For the text-containing cell, return its midpoint in (x, y) coordinate format. 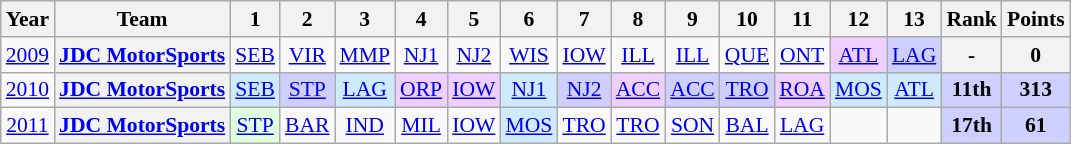
12 (858, 19)
2011 (28, 126)
ROA (802, 90)
2 (308, 19)
4 (421, 19)
313 (1036, 90)
9 (692, 19)
SON (692, 126)
MMP (364, 55)
BAL (747, 126)
61 (1036, 126)
ORP (421, 90)
2010 (28, 90)
Team (142, 19)
5 (474, 19)
BAR (308, 126)
ONT (802, 55)
- (972, 55)
3 (364, 19)
11 (802, 19)
13 (914, 19)
10 (747, 19)
6 (528, 19)
17th (972, 126)
1 (255, 19)
Rank (972, 19)
7 (584, 19)
Points (1036, 19)
MIL (421, 126)
VIR (308, 55)
0 (1036, 55)
IND (364, 126)
11th (972, 90)
QUE (747, 55)
8 (638, 19)
Year (28, 19)
2009 (28, 55)
WIS (528, 55)
